Identify which cell holds the provided text, then report its [X, Y] central coordinate. 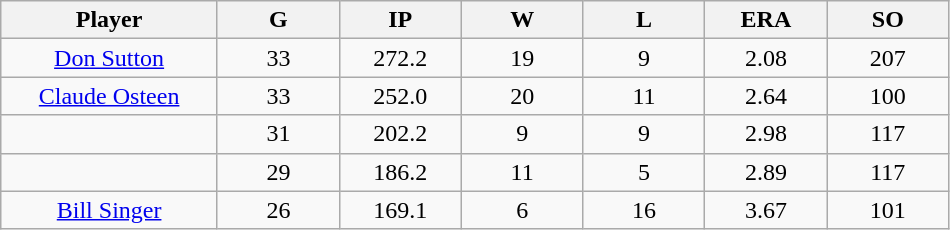
101 [888, 210]
ERA [766, 20]
31 [278, 134]
5 [644, 172]
2.08 [766, 58]
26 [278, 210]
Don Sutton [110, 58]
252.0 [400, 96]
20 [522, 96]
2.64 [766, 96]
19 [522, 58]
29 [278, 172]
16 [644, 210]
2.89 [766, 172]
W [522, 20]
G [278, 20]
169.1 [400, 210]
186.2 [400, 172]
6 [522, 210]
3.67 [766, 210]
IP [400, 20]
SO [888, 20]
Player [110, 20]
2.98 [766, 134]
207 [888, 58]
L [644, 20]
272.2 [400, 58]
202.2 [400, 134]
100 [888, 96]
Claude Osteen [110, 96]
Bill Singer [110, 210]
